Scan for the cell matching the given text and deliver its [X, Y] coordinate at center. 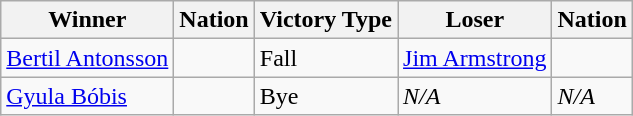
Jim Armstrong [475, 58]
Victory Type [326, 20]
Winner [88, 20]
Bye [326, 96]
Bertil Antonsson [88, 58]
Fall [326, 58]
Loser [475, 20]
Gyula Bóbis [88, 96]
